Identify which cell holds the provided text, then report its [x, y] central coordinate. 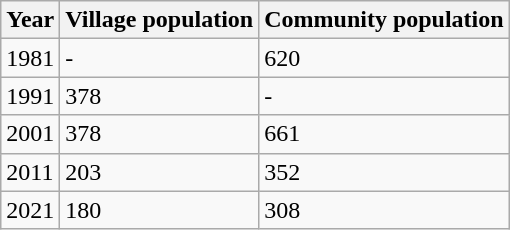
203 [160, 172]
2011 [30, 172]
Community population [384, 20]
180 [160, 210]
2001 [30, 134]
1991 [30, 96]
Year [30, 20]
308 [384, 210]
620 [384, 58]
661 [384, 134]
352 [384, 172]
Village population [160, 20]
2021 [30, 210]
1981 [30, 58]
